For the text-containing cell, return its midpoint in (x, y) coordinate format. 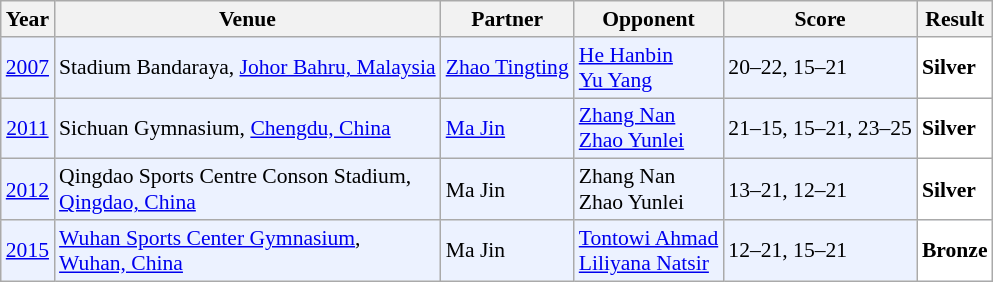
Opponent (649, 19)
2015 (28, 250)
2007 (28, 68)
Bronze (955, 250)
Partner (508, 19)
21–15, 15–21, 23–25 (820, 128)
Zhao Tingting (508, 68)
He Hanbin Yu Yang (649, 68)
Wuhan Sports Center Gymnasium,Wuhan, China (248, 250)
Tontowi Ahmad Liliyana Natsir (649, 250)
2012 (28, 190)
Year (28, 19)
Qingdao Sports Centre Conson Stadium,Qingdao, China (248, 190)
13–21, 12–21 (820, 190)
Result (955, 19)
Score (820, 19)
Venue (248, 19)
12–21, 15–21 (820, 250)
Sichuan Gymnasium, Chengdu, China (248, 128)
2011 (28, 128)
20–22, 15–21 (820, 68)
Stadium Bandaraya, Johor Bahru, Malaysia (248, 68)
